Provide the (X, Y) coordinate of the cell's center where the given text is located.  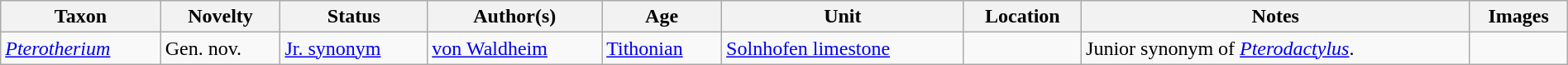
von Waldheim (514, 48)
Taxon (81, 17)
Novelty (220, 17)
Gen. nov. (220, 48)
Images (1518, 17)
Author(s) (514, 17)
Status (354, 17)
Jr. synonym (354, 48)
Junior synonym of Pterodactylus. (1276, 48)
Tithonian (662, 48)
Unit (844, 17)
Solnhofen limestone (844, 48)
Notes (1276, 17)
Age (662, 17)
Location (1022, 17)
Pterotherium (81, 48)
